From the cell containing the given text, extract its center point as (x, y) coordinate. 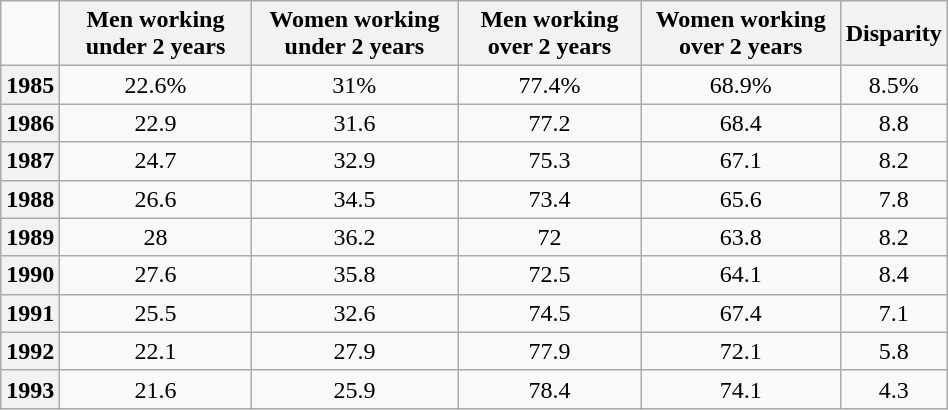
72.1 (740, 351)
31% (354, 85)
4.3 (894, 389)
63.8 (740, 237)
Women working over 2 years (740, 34)
1989 (30, 237)
1993 (30, 389)
Men working over 2 years (550, 34)
64.1 (740, 275)
31.6 (354, 123)
25.9 (354, 389)
78.4 (550, 389)
7.8 (894, 199)
Disparity (894, 34)
77.2 (550, 123)
72 (550, 237)
73.4 (550, 199)
77.4% (550, 85)
22.1 (156, 351)
77.9 (550, 351)
8.5% (894, 85)
1990 (30, 275)
75.3 (550, 161)
22.9 (156, 123)
27.9 (354, 351)
1985 (30, 85)
1992 (30, 351)
35.8 (354, 275)
21.6 (156, 389)
74.1 (740, 389)
32.6 (354, 313)
34.5 (354, 199)
68.4 (740, 123)
65.6 (740, 199)
27.6 (156, 275)
74.5 (550, 313)
5.8 (894, 351)
1987 (30, 161)
8.4 (894, 275)
32.9 (354, 161)
25.5 (156, 313)
72.5 (550, 275)
1986 (30, 123)
26.6 (156, 199)
24.7 (156, 161)
Men working under 2 years (156, 34)
1988 (30, 199)
67.1 (740, 161)
28 (156, 237)
1991 (30, 313)
8.8 (894, 123)
22.6% (156, 85)
Women working under 2 years (354, 34)
36.2 (354, 237)
67.4 (740, 313)
7.1 (894, 313)
68.9% (740, 85)
